For the text-containing cell, return its midpoint in (X, Y) coordinate format. 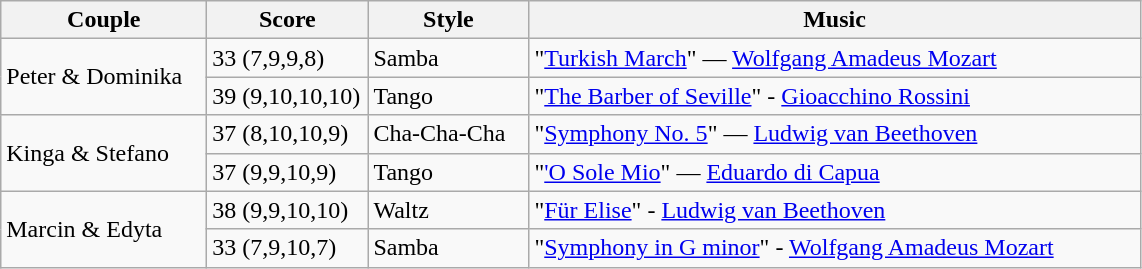
"Symphony in G minor" - Wolfgang Amadeus Mozart (834, 248)
Style (448, 20)
"Für Elise" - Ludwig van Beethoven (834, 210)
"'O Sole Mio" — Eduardo di Capua (834, 172)
37 (9,9,10,9) (288, 172)
"Turkish March" — Wolfgang Amadeus Mozart (834, 58)
Music (834, 20)
"The Barber of Seville" - Gioacchino Rossini (834, 96)
39 (9,10,10,10) (288, 96)
Waltz (448, 210)
33 (7,9,10,7) (288, 248)
38 (9,9,10,10) (288, 210)
37 (8,10,10,9) (288, 134)
Couple (104, 20)
Score (288, 20)
Cha-Cha-Cha (448, 134)
Marcin & Edyta (104, 229)
Kinga & Stefano (104, 153)
"Symphony No. 5" — Ludwig van Beethoven (834, 134)
33 (7,9,9,8) (288, 58)
Peter & Dominika (104, 77)
